Find where the given text appears and provide that cell's center as [X, Y] coordinate. 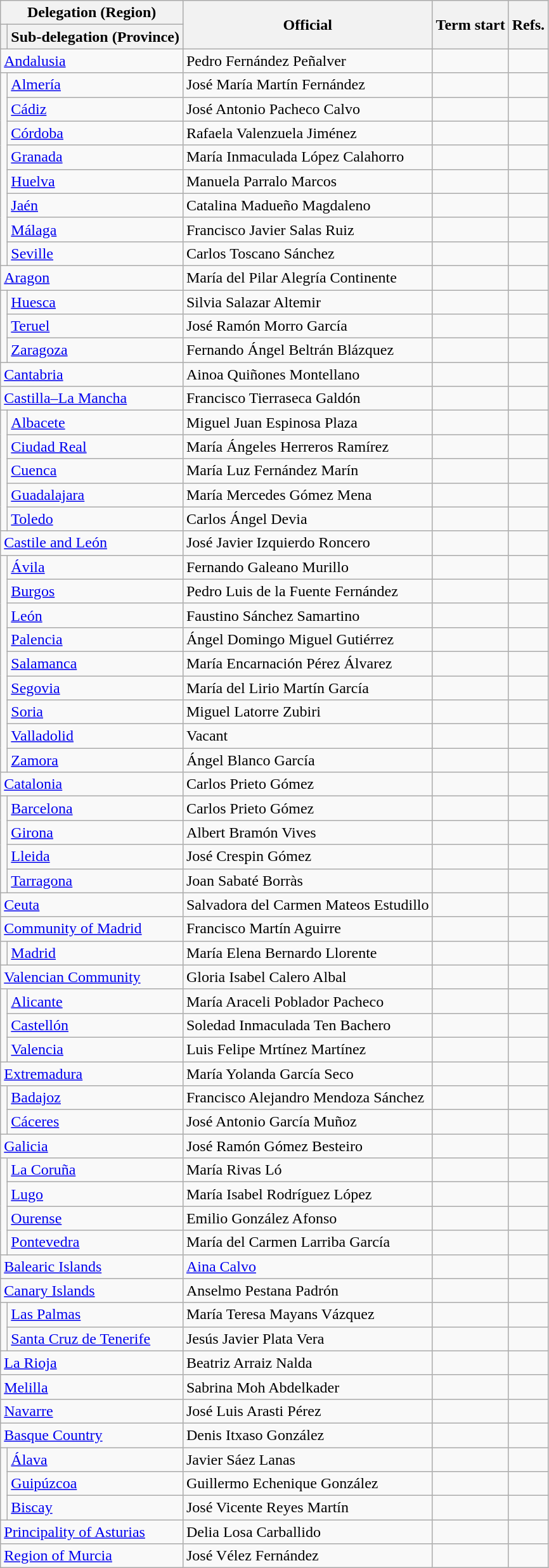
Fernando Galeano Murillo [307, 567]
Santa Cruz de Tenerife [95, 1339]
Ciudad Real [95, 447]
María Elena Bernardo Llorente [307, 953]
Castilla–La Mancha [92, 398]
José Javier Izquierdo Roncero [307, 543]
Valencia [95, 1049]
Granada [95, 157]
María Yolanda García Seco [307, 1074]
Andalusia [92, 61]
Cuenca [95, 471]
María del Pilar Alegría Continente [307, 277]
Joan Sabaté Borràs [307, 881]
Cáceres [95, 1122]
José Luis Arasti Pérez [307, 1411]
Tarragona [95, 881]
Pedro Luis de la Fuente Fernández [307, 591]
Girona [95, 832]
Carlos Toscano Sánchez [307, 253]
Miguel Juan Espinosa Plaza [307, 423]
Alicante [95, 1001]
Francisco Alejandro Mendoza Sánchez [307, 1098]
Toledo [95, 519]
Lleida [95, 857]
María del Lirio Martín García [307, 687]
María Teresa Mayans Vázquez [307, 1315]
Javier Sáez Lanas [307, 1459]
Balearic Islands [92, 1266]
Basque Country [92, 1435]
Fernando Ángel Beltrán Blázquez [307, 350]
Teruel [95, 326]
Galicia [92, 1146]
Region of Murcia [92, 1556]
Burgos [95, 591]
Huelva [95, 181]
Extremadura [92, 1074]
Ávila [95, 567]
Principality of Asturias [92, 1532]
Francisco Javier Salas Ruiz [307, 229]
Silvia Salazar Altemir [307, 302]
Valladolid [95, 736]
Pedro Fernández Peñalver [307, 61]
Jesús Javier Plata Vera [307, 1339]
Seville [95, 253]
Ainoa Quiñones Montellano [307, 374]
Canary Islands [92, 1291]
Delia Losa Carballido [307, 1532]
Castile and León [92, 543]
José Vélez Fernández [307, 1556]
Castellón [95, 1025]
Melilla [92, 1387]
Beatriz Arraiz Nalda [307, 1363]
María Ángeles Herreros Ramírez [307, 447]
Soledad Inmaculada Ten Bachero [307, 1025]
Emilio González Afonso [307, 1218]
Huesca [95, 302]
José Antonio Pacheco Calvo [307, 109]
Madrid [95, 953]
Guipúzcoa [95, 1484]
Miguel Latorre Zubiri [307, 712]
José Ramón Gómez Besteiro [307, 1146]
Rafaela Valenzuela Jiménez [307, 133]
Las Palmas [95, 1315]
Jaén [95, 205]
Málaga [95, 229]
María Mercedes Gómez Mena [307, 495]
María Luz Fernández Marín [307, 471]
José María Martín Fernández [307, 85]
Badajoz [95, 1098]
María Inmaculada López Calahorro [307, 157]
José Crespin Gómez [307, 857]
Sabrina Moh Abdelkader [307, 1387]
La Coruña [95, 1170]
María del Carmen Larriba García [307, 1242]
Gloria Isabel Calero Albal [307, 977]
Francisco Tierraseca Galdón [307, 398]
José Ramón Morro García [307, 326]
María Encarnación Pérez Álvarez [307, 663]
Ángel Blanco García [307, 760]
José Antonio García Muñoz [307, 1122]
Faustino Sánchez Samartino [307, 615]
Ourense [95, 1218]
Community of Madrid [92, 929]
Delegation (Region) [92, 13]
Zamora [95, 760]
Term start [470, 25]
Salvadora del Carmen Mateos Estudillo [307, 905]
Vacant [307, 736]
Anselmo Pestana Padrón [307, 1291]
Zaragoza [95, 350]
Soria [95, 712]
Córdoba [95, 133]
Álava [95, 1459]
Salamanca [95, 663]
Luis Felipe Mrtínez Martínez [307, 1049]
Francisco Martín Aguirre [307, 929]
Manuela Parralo Marcos [307, 181]
Cádiz [95, 109]
La Rioja [92, 1363]
José Vicente Reyes Martín [307, 1508]
Lugo [95, 1194]
Ángel Domingo Miguel Gutiérrez [307, 639]
Denis Itxaso González [307, 1435]
Cantabria [92, 374]
Pontevedra [95, 1242]
Catalonia [92, 784]
Palencia [95, 639]
Carlos Ángel Devia [307, 519]
Almería [95, 85]
Valencian Community [92, 977]
María Isabel Rodríguez López [307, 1194]
Biscay [95, 1508]
María Araceli Poblador Pacheco [307, 1001]
Barcelona [95, 808]
María Rivas Ló [307, 1170]
Segovia [95, 687]
Official [307, 25]
Guillermo Echenique González [307, 1484]
Refs. [528, 25]
Albacete [95, 423]
Sub-delegation (Province) [95, 37]
León [95, 615]
Ceuta [92, 905]
Aina Calvo [307, 1266]
Navarre [92, 1411]
Guadalajara [95, 495]
Aragon [92, 277]
Albert Bramón Vives [307, 832]
Catalina Madueño Magdaleno [307, 205]
